From the cell containing the given text, extract its center point as (X, Y) coordinate. 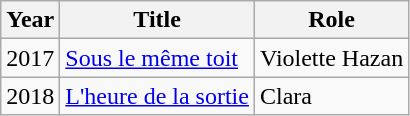
Year (30, 20)
Clara (331, 96)
Violette Hazan (331, 58)
L'heure de la sortie (158, 96)
2017 (30, 58)
Sous le même toit (158, 58)
Title (158, 20)
2018 (30, 96)
Role (331, 20)
